Capture the cell that displays the provided text and extract its (X, Y) central coordinate. 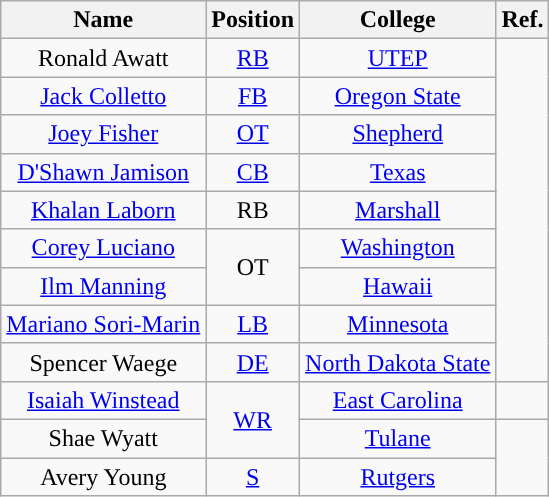
Hawaii (398, 286)
Oregon State (398, 96)
Khalan Laborn (104, 210)
North Dakota State (398, 362)
Name (104, 20)
Rutgers (398, 477)
Joey Fisher (104, 134)
East Carolina (398, 400)
UTEP (398, 58)
Tulane (398, 438)
CB (253, 172)
Marshall (398, 210)
FB (253, 96)
Corey Luciano (104, 248)
Minnesota (398, 324)
WR (253, 419)
Jack Colletto (104, 96)
Washington (398, 248)
Avery Young (104, 477)
Ronald Awatt (104, 58)
S (253, 477)
DE (253, 362)
Spencer Waege (104, 362)
LB (253, 324)
Isaiah Winstead (104, 400)
College (398, 20)
Texas (398, 172)
Shepherd (398, 134)
Position (253, 20)
Ref. (522, 20)
Ilm Manning (104, 286)
Mariano Sori-Marin (104, 324)
Shae Wyatt (104, 438)
D'Shawn Jamison (104, 172)
